Pinpoint the cell where the given text exists, returning its (x, y) midpoint coordinate. 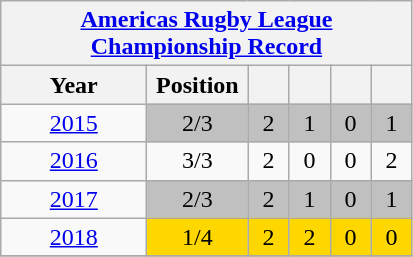
2017 (74, 199)
Position (198, 85)
Year (74, 85)
2018 (74, 237)
2015 (74, 123)
1/4 (198, 237)
Americas Rugby League Championship Record (206, 34)
3/3 (198, 161)
2016 (74, 161)
